Return the (X, Y) coordinate for the center point of the cell that contains the specified text.  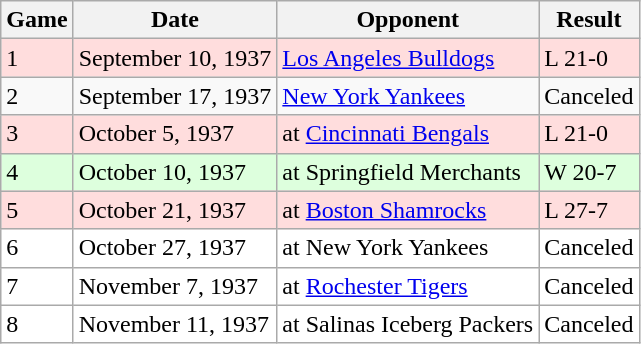
Result (589, 20)
Opponent (408, 20)
1 (37, 58)
at Boston Shamrocks (408, 210)
5 (37, 210)
Game (37, 20)
Date (175, 20)
at Rochester Tigers (408, 286)
October 27, 1937 (175, 248)
October 5, 1937 (175, 134)
8 (37, 324)
October 21, 1937 (175, 210)
New York Yankees (408, 96)
3 (37, 134)
September 17, 1937 (175, 96)
October 10, 1937 (175, 172)
at New York Yankees (408, 248)
at Salinas Iceberg Packers (408, 324)
W 20-7 (589, 172)
November 7, 1937 (175, 286)
at Cincinnati Bengals (408, 134)
November 11, 1937 (175, 324)
2 (37, 96)
L 27-7 (589, 210)
6 (37, 248)
at Springfield Merchants (408, 172)
4 (37, 172)
September 10, 1937 (175, 58)
7 (37, 286)
Los Angeles Bulldogs (408, 58)
